From the cell containing the given text, extract its center point as [X, Y] coordinate. 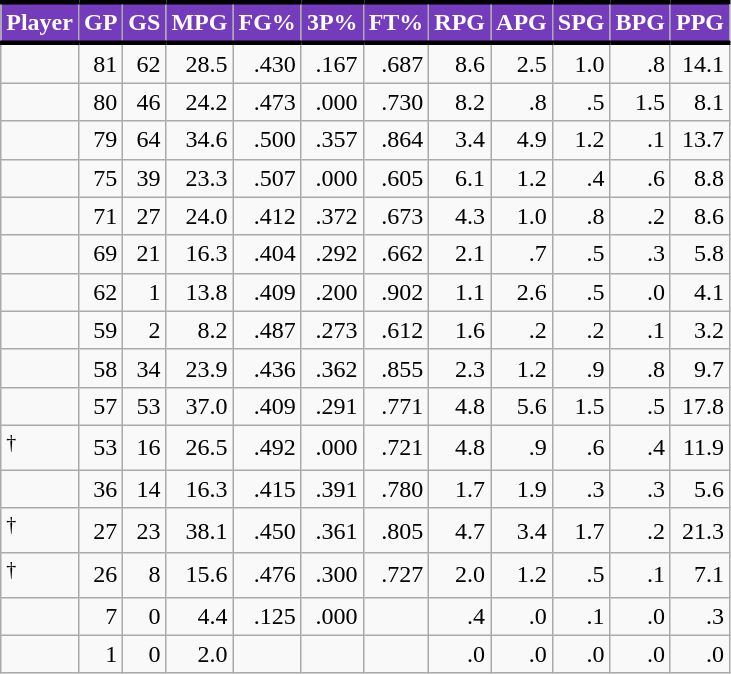
.864 [396, 140]
.357 [332, 140]
69 [100, 254]
24.0 [200, 216]
2.3 [460, 368]
1.1 [460, 292]
81 [100, 63]
23.3 [200, 178]
.612 [396, 330]
.605 [396, 178]
.391 [332, 489]
71 [100, 216]
.476 [267, 576]
.721 [396, 448]
23.9 [200, 368]
24.2 [200, 102]
SPG [581, 22]
79 [100, 140]
.7 [522, 254]
.361 [332, 530]
14 [144, 489]
.436 [267, 368]
3P% [332, 22]
.430 [267, 63]
.805 [396, 530]
16 [144, 448]
.771 [396, 406]
.855 [396, 368]
21.3 [700, 530]
46 [144, 102]
34.6 [200, 140]
GS [144, 22]
26.5 [200, 448]
1.9 [522, 489]
2 [144, 330]
8.8 [700, 178]
.291 [332, 406]
4.9 [522, 140]
57 [100, 406]
Player [40, 22]
34 [144, 368]
.200 [332, 292]
.780 [396, 489]
.372 [332, 216]
28.5 [200, 63]
37.0 [200, 406]
.902 [396, 292]
.662 [396, 254]
.404 [267, 254]
11.9 [700, 448]
.273 [332, 330]
14.1 [700, 63]
.292 [332, 254]
.687 [396, 63]
.727 [396, 576]
FT% [396, 22]
7 [100, 616]
5.8 [700, 254]
.450 [267, 530]
4.7 [460, 530]
75 [100, 178]
6.1 [460, 178]
PPG [700, 22]
39 [144, 178]
4.4 [200, 616]
21 [144, 254]
13.7 [700, 140]
.167 [332, 63]
17.8 [700, 406]
80 [100, 102]
58 [100, 368]
GP [100, 22]
APG [522, 22]
.492 [267, 448]
MPG [200, 22]
38.1 [200, 530]
.500 [267, 140]
FG% [267, 22]
2.1 [460, 254]
9.7 [700, 368]
.730 [396, 102]
.507 [267, 178]
8.1 [700, 102]
.412 [267, 216]
15.6 [200, 576]
4.3 [460, 216]
36 [100, 489]
RPG [460, 22]
.362 [332, 368]
.673 [396, 216]
.415 [267, 489]
26 [100, 576]
3.2 [700, 330]
.473 [267, 102]
59 [100, 330]
BPG [640, 22]
64 [144, 140]
.125 [267, 616]
8 [144, 576]
.487 [267, 330]
2.5 [522, 63]
.300 [332, 576]
1.6 [460, 330]
7.1 [700, 576]
23 [144, 530]
2.6 [522, 292]
13.8 [200, 292]
4.1 [700, 292]
